Determine the [X, Y] coordinate at the center of the cell enclosing the given text.  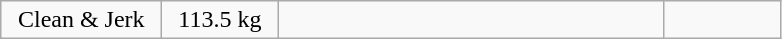
Clean & Jerk [82, 20]
113.5 kg [220, 20]
